Determine the [x, y] coordinate at the center of the cell enclosing the given text.  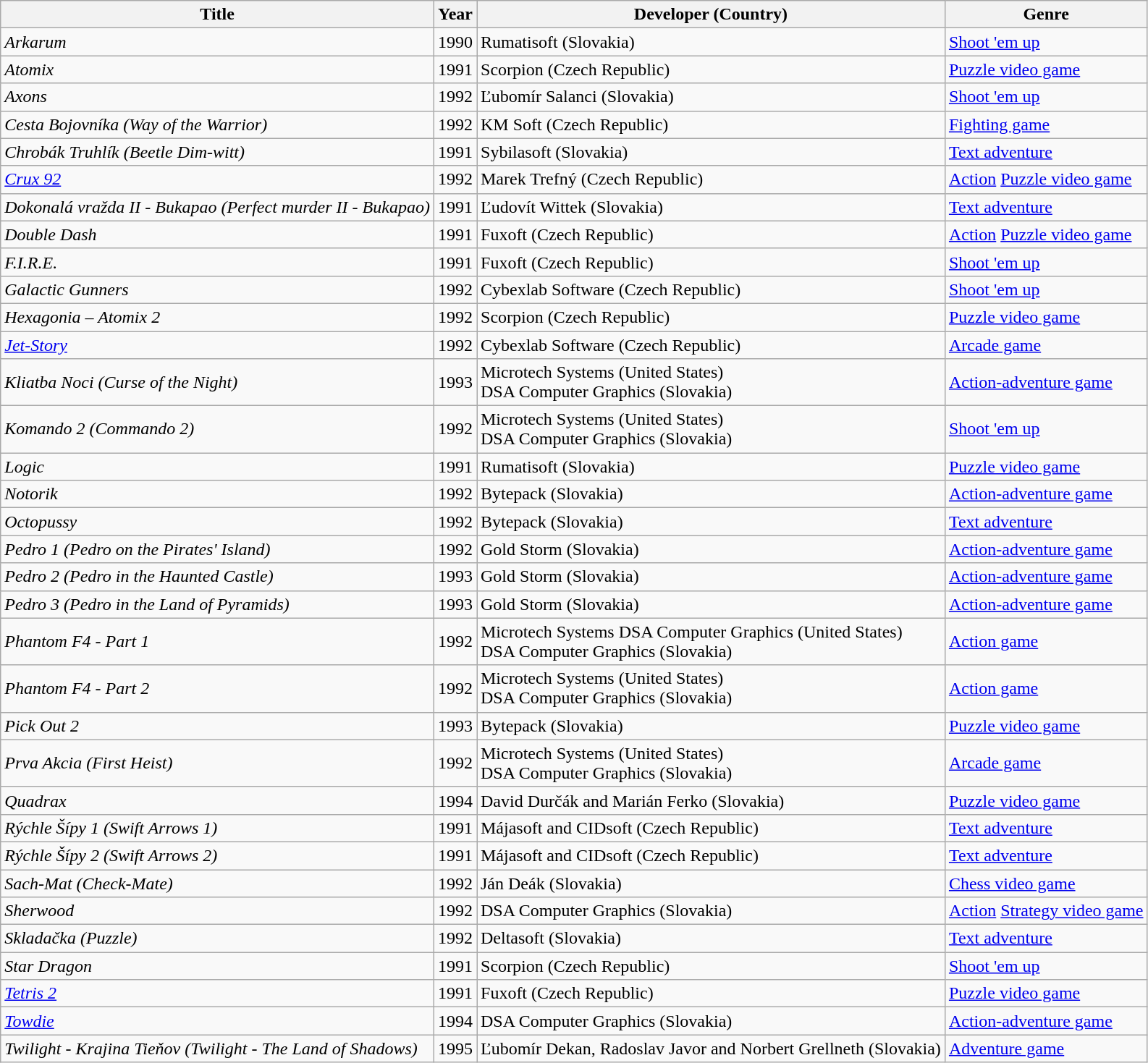
Microtech Systems DSA Computer Graphics (United States)DSA Computer Graphics (Slovakia) [711, 641]
Pick Out 2 [217, 726]
Komando 2 (Commando 2) [217, 430]
Adventure game [1046, 1049]
1990 [455, 42]
Jet-Story [217, 345]
Tetris 2 [217, 994]
Title [217, 14]
Ľubomír Dekan, Radoslav Javor and Norbert Grellneth (Slovakia) [711, 1049]
Developer (Country) [711, 14]
Year [455, 14]
Sherwood [217, 911]
Skladačka (Puzzle) [217, 939]
Ján Deák (Slovakia) [711, 884]
Logic [217, 467]
Pedro 2 (Pedro in the Haunted Castle) [217, 577]
Galactic Gunners [217, 289]
Octopussy [217, 522]
David Durčák and Marián Ferko (Slovakia) [711, 800]
Dokonalá vražda II - Bukapao (Perfect murder II - Bukapao) [217, 207]
Twilight - Krajina Tieňov (Twilight - The Land of Shadows) [217, 1049]
Phantom F4 - Part 2 [217, 689]
Rýchle Šípy 2 (Swift Arrows 2) [217, 855]
Quadrax [217, 800]
Kliatba Noci (Curse of the Night) [217, 382]
Sach-Mat (Check-Mate) [217, 884]
Arkarum [217, 42]
Atomix [217, 69]
Chess video game [1046, 884]
1995 [455, 1049]
Rýchle Šípy 1 (Swift Arrows 1) [217, 828]
Double Dash [217, 234]
Cesta Bojovníka (Way of the Warrior) [217, 124]
Pedro 1 (Pedro on the Pirates' Island) [217, 549]
Genre [1046, 14]
Sybilasoft (Slovakia) [711, 152]
Chrobák Truhlík (Beetle Dim-witt) [217, 152]
Hexagonia – Atomix 2 [217, 317]
Marek Trefný (Czech Republic) [711, 179]
Axons [217, 97]
F.I.R.E. [217, 262]
Action Strategy video game [1046, 911]
Deltasoft (Slovakia) [711, 939]
Prva Akcia (First Heist) [217, 763]
KM Soft (Czech Republic) [711, 124]
Ľudovít Wittek (Slovakia) [711, 207]
Towdie [217, 1021]
Microtech Systems (United States) DSA Computer Graphics (Slovakia) [711, 382]
Phantom F4 - Part 1 [217, 641]
Fighting game [1046, 124]
Star Dragon [217, 966]
Ľubomír Salanci (Slovakia) [711, 97]
Notorik [217, 494]
Crux 92 [217, 179]
Pedro 3 (Pedro in the Land of Pyramids) [217, 604]
